Find where the given text appears and provide that cell's center as (X, Y) coordinate. 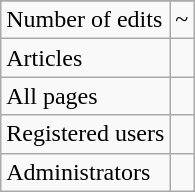
All pages (86, 96)
Administrators (86, 172)
~ (182, 20)
Registered users (86, 134)
Number of edits (86, 20)
Articles (86, 58)
